Output the [x, y] coordinate of the center of the cell containing the given text.  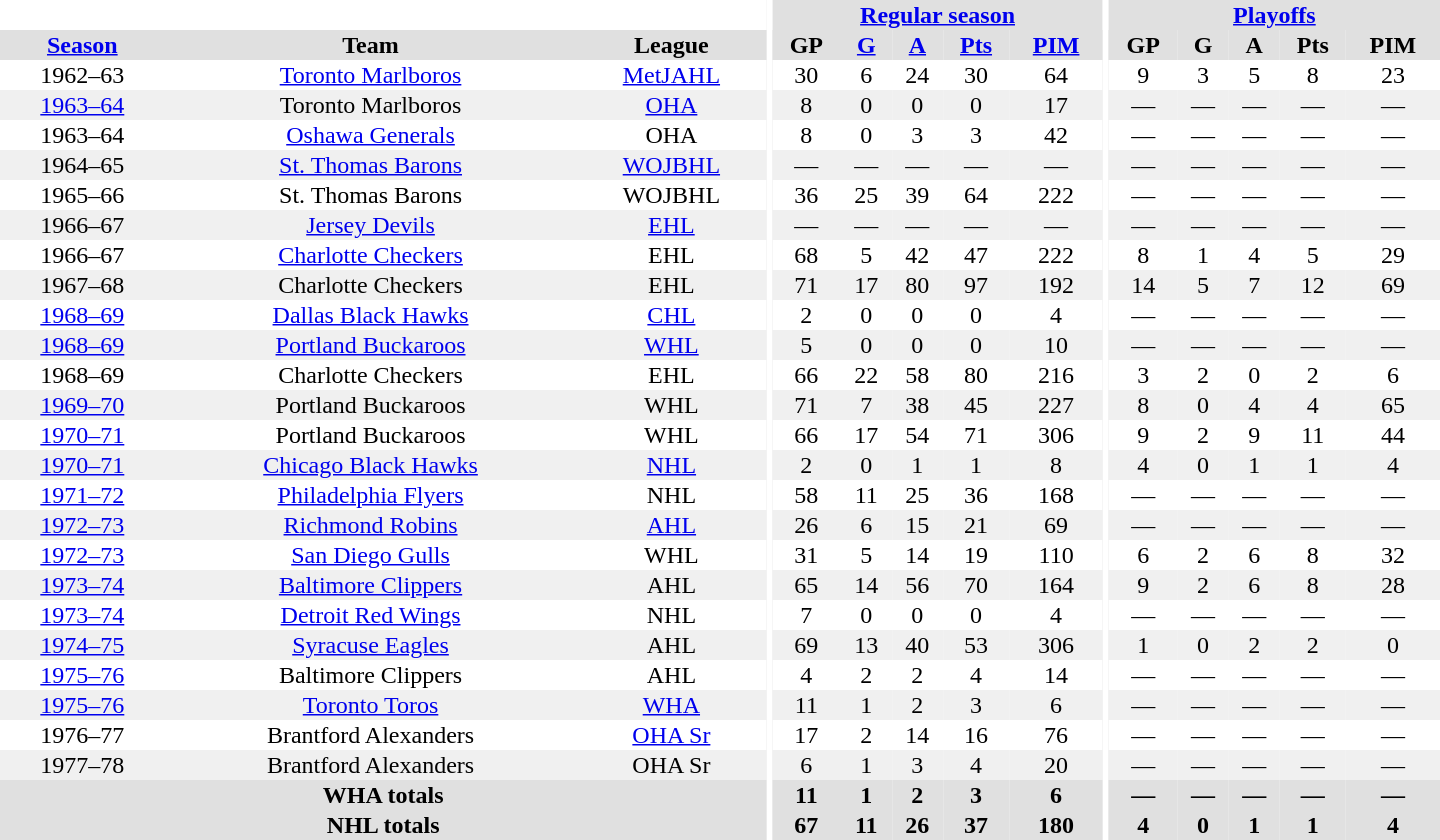
1962–63 [82, 75]
216 [1056, 375]
47 [976, 255]
1967–68 [82, 285]
192 [1056, 285]
1965–66 [82, 195]
67 [806, 825]
32 [1393, 555]
1977–78 [82, 765]
WHA [671, 705]
Dallas Black Hawks [371, 315]
NHL totals [383, 825]
15 [918, 525]
23 [1393, 75]
68 [806, 255]
16 [976, 735]
MetJAHL [671, 75]
Toronto Toros [371, 705]
Chicago Black Hawks [371, 465]
1971–72 [82, 495]
56 [918, 585]
WHA totals [383, 795]
Detroit Red Wings [371, 615]
19 [976, 555]
Syracuse Eagles [371, 645]
CHL [671, 315]
168 [1056, 495]
Team [371, 45]
Jersey Devils [371, 225]
227 [1056, 405]
24 [918, 75]
45 [976, 405]
54 [918, 435]
Richmond Robins [371, 525]
39 [918, 195]
70 [976, 585]
37 [976, 825]
76 [1056, 735]
Season [82, 45]
180 [1056, 825]
40 [918, 645]
97 [976, 285]
1976–77 [82, 735]
22 [866, 375]
53 [976, 645]
10 [1056, 345]
13 [866, 645]
League [671, 45]
110 [1056, 555]
21 [976, 525]
44 [1393, 435]
Oshawa Generals [371, 135]
20 [1056, 765]
1964–65 [82, 165]
1974–75 [82, 645]
Regular season [938, 15]
San Diego Gulls [371, 555]
31 [806, 555]
1969–70 [82, 405]
Playoffs [1274, 15]
12 [1313, 285]
29 [1393, 255]
Philadelphia Flyers [371, 495]
164 [1056, 585]
28 [1393, 585]
38 [918, 405]
